Identify which cell holds the provided text, then report its (x, y) central coordinate. 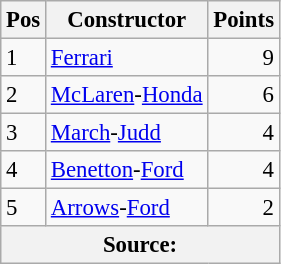
5 (24, 208)
McLaren-Honda (127, 95)
1 (24, 58)
Source: (140, 245)
9 (244, 58)
Pos (24, 20)
Benetton-Ford (127, 170)
Arrows-Ford (127, 208)
6 (244, 95)
Ferrari (127, 58)
Constructor (127, 20)
3 (24, 133)
Points (244, 20)
March-Judd (127, 133)
